Scan for the cell matching the given text and deliver its (X, Y) coordinate at center. 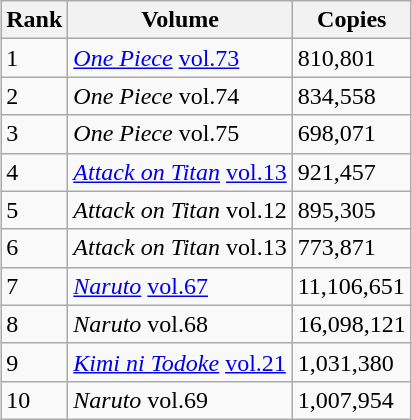
7 (34, 286)
Naruto vol.69 (180, 400)
8 (34, 324)
834,558 (352, 96)
810,801 (352, 58)
4 (34, 172)
6 (34, 248)
698,071 (352, 134)
One Piece vol.73 (180, 58)
Rank (34, 20)
Kimi ni Todoke vol.21 (180, 362)
Volume (180, 20)
9 (34, 362)
5 (34, 210)
One Piece vol.75 (180, 134)
3 (34, 134)
Attack on Titan vol.12 (180, 210)
895,305 (352, 210)
Naruto vol.67 (180, 286)
1,031,380 (352, 362)
One Piece vol.74 (180, 96)
Naruto vol.68 (180, 324)
921,457 (352, 172)
10 (34, 400)
1 (34, 58)
11,106,651 (352, 286)
16,098,121 (352, 324)
773,871 (352, 248)
1,007,954 (352, 400)
2 (34, 96)
Copies (352, 20)
